Scan for the cell matching the given text and deliver its [x, y] coordinate at center. 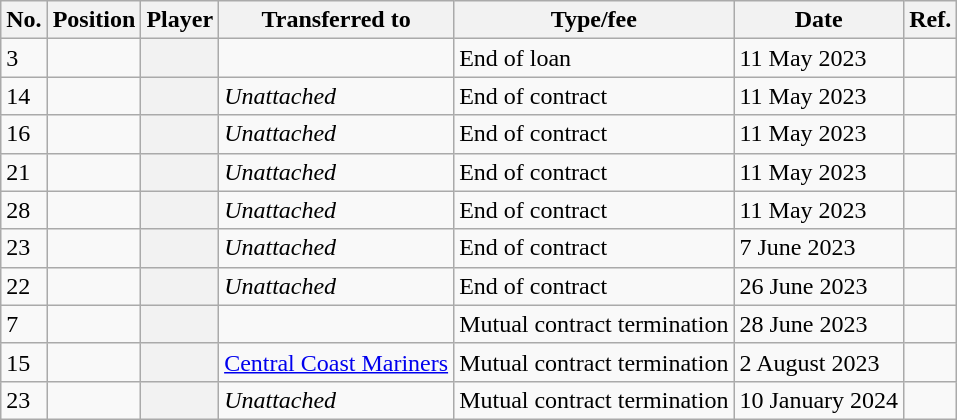
End of loan [594, 58]
14 [24, 96]
28 [24, 210]
Player [180, 20]
Date [819, 20]
2 August 2023 [819, 362]
15 [24, 362]
Type/fee [594, 20]
Ref. [930, 20]
28 June 2023 [819, 324]
Transferred to [336, 20]
No. [24, 20]
22 [24, 286]
26 June 2023 [819, 286]
10 January 2024 [819, 400]
7 [24, 324]
21 [24, 172]
Position [94, 20]
7 June 2023 [819, 248]
16 [24, 134]
Central Coast Mariners [336, 362]
3 [24, 58]
